Return the (x, y) coordinate for the center point of the cell that contains the specified text.  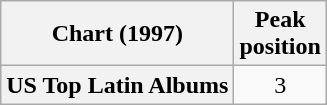
3 (280, 85)
Peakposition (280, 34)
US Top Latin Albums (118, 85)
Chart (1997) (118, 34)
